Search for the cell housing the specified text and yield its [x, y] center coordinate. 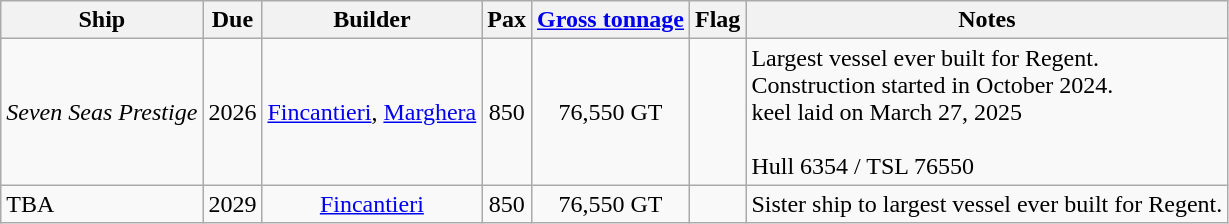
Due [232, 20]
Sister ship to largest vessel ever built for Regent. [987, 204]
Builder [372, 20]
Seven Seas Prestige [102, 112]
Pax [507, 20]
Fincantieri, Marghera [372, 112]
Gross tonnage [611, 20]
Flag [718, 20]
Largest vessel ever built for Regent.Construction started in October 2024.keel laid on March 27, 2025Hull 6354 / TSL 76550 [987, 112]
2026 [232, 112]
TBA [102, 204]
Notes [987, 20]
Fincantieri [372, 204]
2029 [232, 204]
Ship [102, 20]
